Provide the [x, y] coordinate of the cell's center where the given text is located.  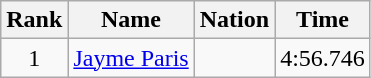
Rank [34, 20]
1 [34, 58]
Nation [234, 20]
Jayme Paris [131, 58]
4:56.746 [323, 58]
Name [131, 20]
Time [323, 20]
